Determine the (X, Y) coordinate at the center of the cell enclosing the given text.  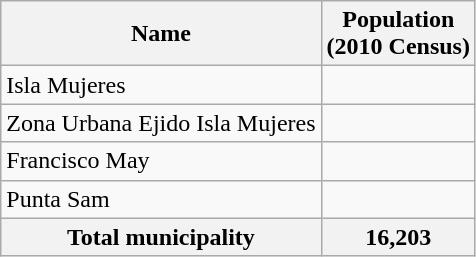
Population(2010 Census) (398, 34)
Zona Urbana Ejido Isla Mujeres (161, 123)
Punta Sam (161, 199)
Total municipality (161, 237)
Name (161, 34)
Francisco May (161, 161)
Isla Mujeres (161, 85)
16,203 (398, 237)
